Pinpoint the cell where the given text exists, returning its (x, y) midpoint coordinate. 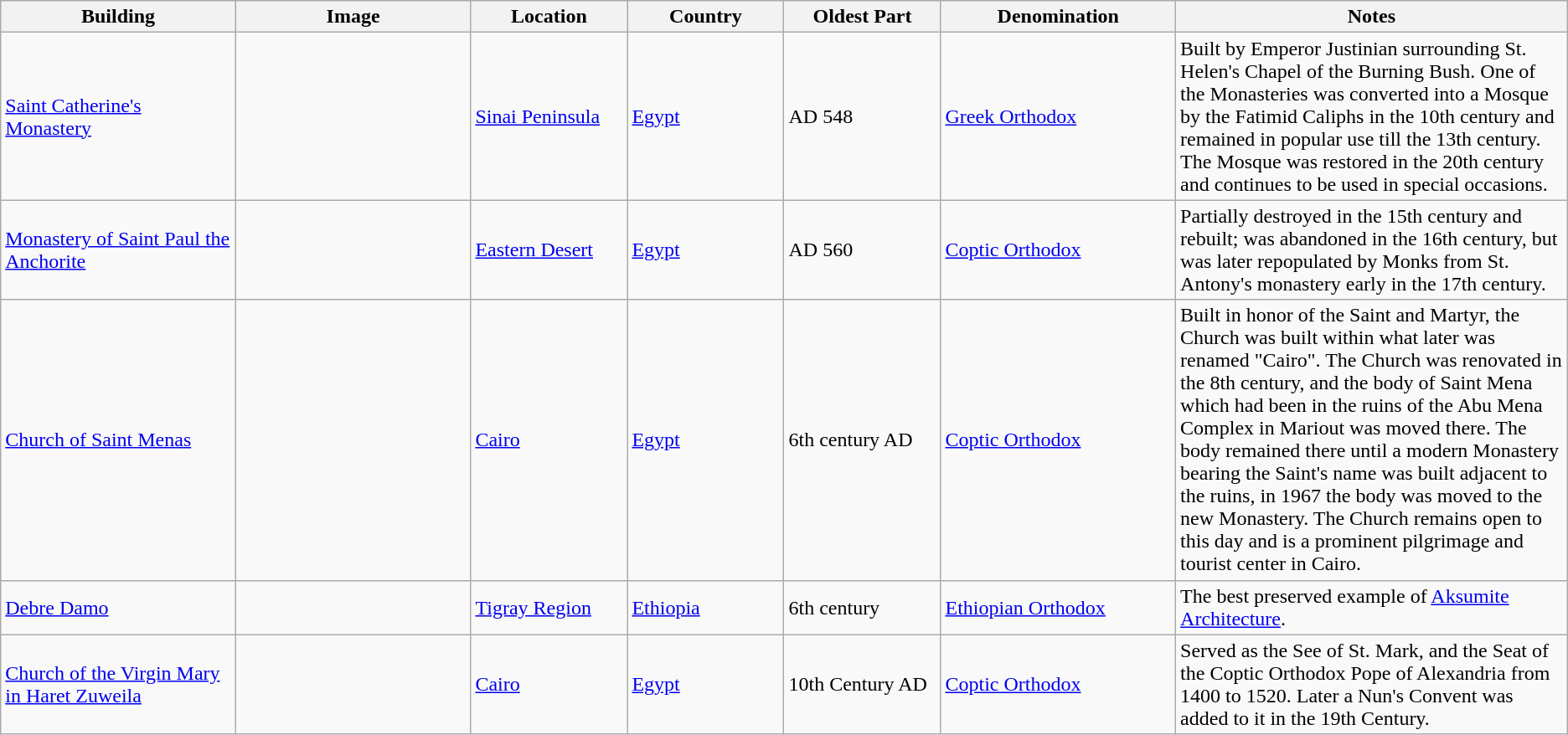
Image (353, 17)
Ethiopian Orthodox (1059, 608)
Church of Saint Menas (119, 440)
Location (549, 17)
Monastery of Saint Paul the Anchorite (119, 249)
Church of the Virgin Mary in Haret Zuweila (119, 685)
Saint Catherine's Monastery (119, 116)
Debre Damo (119, 608)
Country (705, 17)
Eastern Desert (549, 249)
Ethiopia (705, 608)
Greek Orthodox (1059, 116)
Notes (1372, 17)
Building (119, 17)
Denomination (1059, 17)
6th century (863, 608)
Tigray Region (549, 608)
Oldest Part (863, 17)
6th century AD (863, 440)
The best preserved example of Aksumite Architecture. (1372, 608)
10th Century AD (863, 685)
Sinai Peninsula (549, 116)
AD 560 (863, 249)
AD 548 (863, 116)
